For the text-containing cell, return its midpoint in [X, Y] coordinate format. 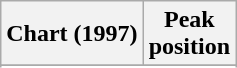
Chart (1997) [72, 34]
Peakposition [189, 34]
